Find where the given text appears and provide that cell's center as (X, Y) coordinate. 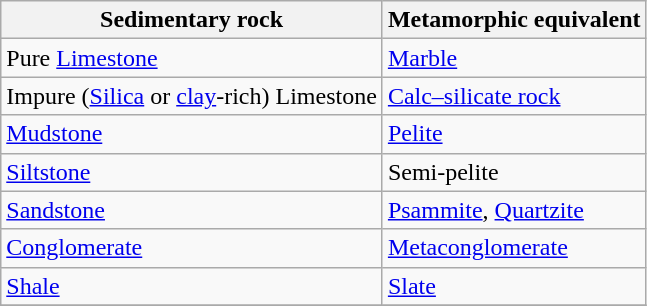
Siltstone (192, 172)
Marble (514, 58)
Impure (Silica or clay-rich) Limestone (192, 96)
Metamorphic equivalent (514, 20)
Sandstone (192, 210)
Conglomerate (192, 248)
Sedimentary rock (192, 20)
Pelite (514, 134)
Mudstone (192, 134)
Calc–silicate rock (514, 96)
Shale (192, 286)
Pure Limestone (192, 58)
Semi-pelite (514, 172)
Metaconglomerate (514, 248)
Psammite, Quartzite (514, 210)
Slate (514, 286)
